Return (X, Y) of the center of cell containing provided text 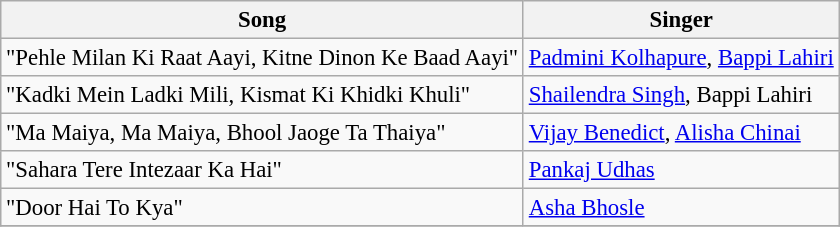
"Pehle Milan Ki Raat Aayi, Kitne Dinon Ke Baad Aayi" (262, 58)
Song (262, 20)
Pankaj Udhas (681, 170)
Padmini Kolhapure, Bappi Lahiri (681, 58)
"Ma Maiya, Ma Maiya, Bhool Jaoge Ta Thaiya" (262, 133)
Singer (681, 20)
Shailendra Singh, Bappi Lahiri (681, 95)
Vijay Benedict, Alisha Chinai (681, 133)
"Door Hai To Kya" (262, 208)
Asha Bhosle (681, 208)
"Sahara Tere Intezaar Ka Hai" (262, 170)
"Kadki Mein Ladki Mili, Kismat Ki Khidki Khuli" (262, 95)
